Detect which cell encompasses the target text, then output its (X, Y) center coordinate. 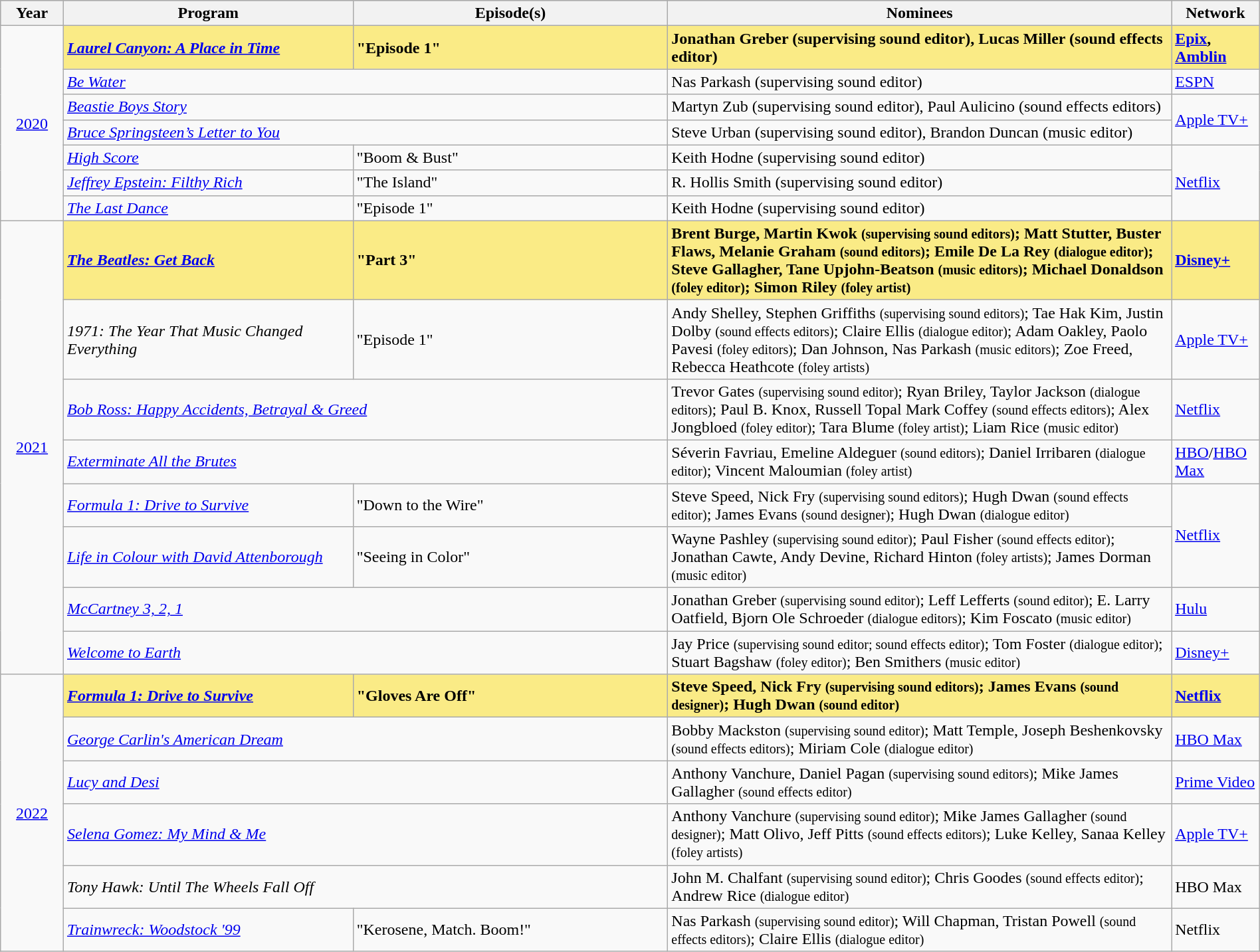
HBO/HBO Max (1216, 461)
Jeffrey Epstein: Filthy Rich (208, 183)
Anthony Vanchure, Daniel Pagan (supervising sound editors); Mike James Gallagher (sound effects editor) (920, 783)
Laurel Canyon: A Place in Time (208, 48)
Network (1216, 13)
John M. Chalfant (supervising sound editor); Chris Goodes (sound effects editor); Andrew Rice (dialogue editor) (920, 886)
"The Island" (510, 183)
1971: The Year That Music Changed Everything (208, 339)
High Score (208, 157)
Epix, Amblin (1216, 48)
"Down to the Wire" (510, 505)
ESPN (1216, 82)
Year (32, 13)
Bob Ross: Happy Accidents, Betrayal & Greed (366, 409)
Bruce Springsteen’s Letter to You (366, 132)
Welcome to Earth (366, 652)
"Seeing in Color" (510, 557)
2022 (32, 813)
Program (208, 13)
Nas Parkash (supervising sound editor); Will Chapman, Tristan Powell (sound effects editors); Claire Ellis (dialogue editor) (920, 930)
The Beatles: Get Back (208, 260)
"Part 3" (510, 260)
Prime Video (1216, 783)
Tony Hawk: Until The Wheels Fall Off (366, 886)
Steve Speed, Nick Fry (supervising sound editors); James Evans (sound designer); Hugh Dwan (sound editor) (920, 696)
Steve Urban (supervising sound editor), Brandon Duncan (music editor) (920, 132)
Beastie Boys Story (366, 107)
Séverin Favriau, Emeline Aldeguer (sound editors); Daniel Irribaren (dialogue editor); Vincent Maloumian (foley artist) (920, 461)
"Gloves Are Off" (510, 696)
Bobby Mackston (supervising sound editor); Matt Temple, Joseph Beshenkovsky (sound effects editors); Miriam Cole (dialogue editor) (920, 739)
Hulu (1216, 610)
Martyn Zub (supervising sound editor), Paul Aulicino (sound effects editors) (920, 107)
Be Water (366, 82)
Nominees (920, 13)
2020 (32, 124)
Trainwreck: Woodstock '99 (208, 930)
"Kerosene, Match. Boom!" (510, 930)
Lucy and Desi (366, 783)
McCartney 3, 2, 1 (366, 610)
George Carlin's American Dream (366, 739)
2021 (32, 447)
R. Hollis Smith (supervising sound editor) (920, 183)
Jonathan Greber (supervising sound editor), Lucas Miller (sound effects editor) (920, 48)
Nas Parkash (supervising sound editor) (920, 82)
Episode(s) (510, 13)
The Last Dance (208, 208)
Selena Gomez: My Mind & Me (366, 834)
"Boom & Bust" (510, 157)
Exterminate All the Brutes (366, 461)
Jay Price (supervising sound editor; sound effects editor); Tom Foster (dialogue editor); Stuart Bagshaw (foley editor); Ben Smithers (music editor) (920, 652)
Steve Speed, Nick Fry (supervising sound editors); Hugh Dwan (sound effects editor); James Evans (sound designer); Hugh Dwan (dialogue editor) (920, 505)
Life in Colour with David Attenborough (208, 557)
